Detect which cell encompasses the target text, then output its [X, Y] center coordinate. 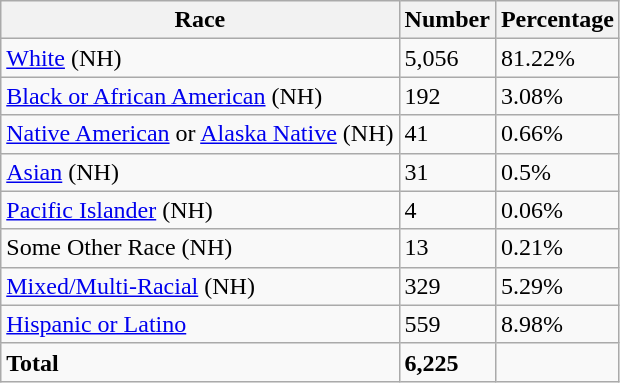
192 [447, 96]
31 [447, 172]
Total [200, 362]
White (NH) [200, 58]
Percentage [557, 20]
0.5% [557, 172]
8.98% [557, 324]
5.29% [557, 286]
Mixed/Multi-Racial (NH) [200, 286]
Number [447, 20]
5,056 [447, 58]
Black or African American (NH) [200, 96]
0.06% [557, 210]
Race [200, 20]
559 [447, 324]
Some Other Race (NH) [200, 248]
0.21% [557, 248]
Asian (NH) [200, 172]
3.08% [557, 96]
Hispanic or Latino [200, 324]
41 [447, 134]
Pacific Islander (NH) [200, 210]
13 [447, 248]
329 [447, 286]
4 [447, 210]
Native American or Alaska Native (NH) [200, 134]
0.66% [557, 134]
81.22% [557, 58]
6,225 [447, 362]
